Return the (x, y) coordinate for the center point of the cell that contains the specified text.  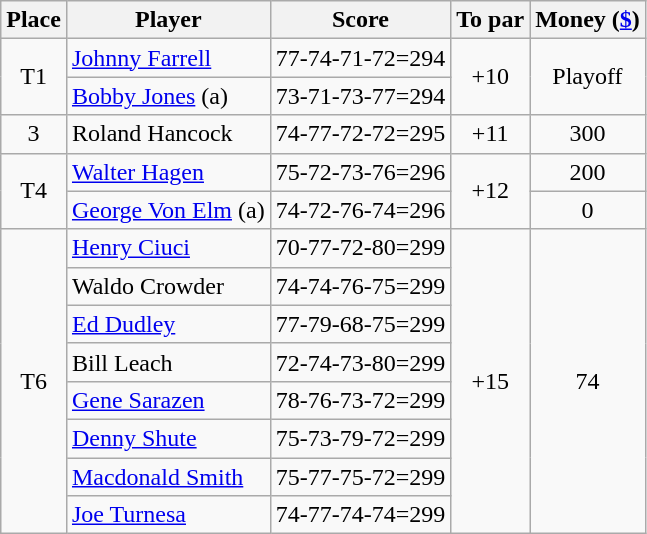
72-74-73-80=299 (360, 362)
74-72-76-74=296 (360, 210)
Macdonald Smith (168, 477)
Waldo Crowder (168, 286)
Johnny Farrell (168, 58)
Bobby Jones (a) (168, 96)
George Von Elm (a) (168, 210)
3 (34, 134)
75-72-73-76=296 (360, 172)
Player (168, 20)
Money ($) (588, 20)
Place (34, 20)
75-73-79-72=299 (360, 438)
Joe Turnesa (168, 515)
73-71-73-77=294 (360, 96)
Henry Ciuci (168, 248)
Walter Hagen (168, 172)
Bill Leach (168, 362)
+11 (490, 134)
+15 (490, 381)
+12 (490, 191)
74-74-76-75=299 (360, 286)
0 (588, 210)
Gene Sarazen (168, 400)
Playoff (588, 77)
Denny Shute (168, 438)
78-76-73-72=299 (360, 400)
+10 (490, 77)
T1 (34, 77)
77-79-68-75=299 (360, 324)
70-77-72-80=299 (360, 248)
74-77-74-74=299 (360, 515)
300 (588, 134)
74 (588, 381)
77-74-71-72=294 (360, 58)
75-77-75-72=299 (360, 477)
200 (588, 172)
Ed Dudley (168, 324)
Score (360, 20)
T4 (34, 191)
T6 (34, 381)
To par (490, 20)
74-77-72-72=295 (360, 134)
Roland Hancock (168, 134)
